Locate the cell with the specified text and output its [X, Y] center coordinate. 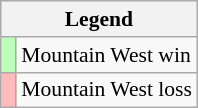
Mountain West loss [106, 90]
Legend [99, 19]
Mountain West win [106, 55]
